Determine the (X, Y) coordinate at the center of the cell enclosing the given text.  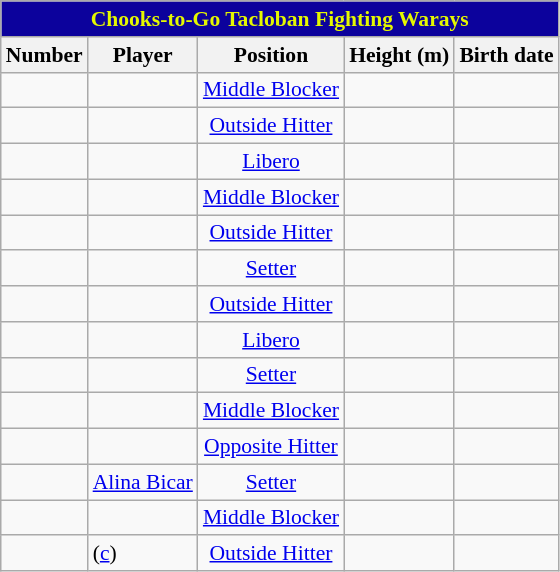
Opposite Hitter (271, 447)
Alina Bicar (143, 482)
Birth date (506, 55)
Height (m) (399, 55)
(c) (143, 554)
Player (143, 55)
Number (44, 55)
Position (271, 55)
Chooks-to-Go Tacloban Fighting Warays (280, 19)
